Extract the (x, y) coordinate from the center of the cell holding the provided text.  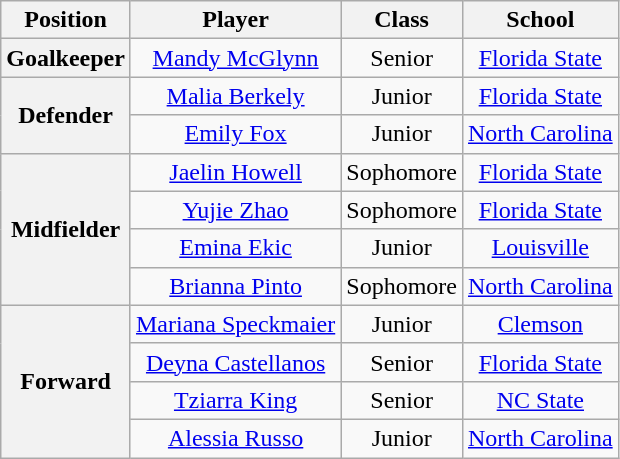
Jaelin Howell (235, 172)
Yujie Zhao (235, 210)
NC State (540, 400)
Mandy McGlynn (235, 58)
Deyna Castellanos (235, 362)
Malia Berkely (235, 96)
School (540, 20)
Clemson (540, 324)
Emina Ekic (235, 248)
Class (402, 20)
Goalkeeper (66, 58)
Louisville (540, 248)
Tziarra King (235, 400)
Mariana Speckmaier (235, 324)
Emily Fox (235, 134)
Forward (66, 381)
Alessia Russo (235, 438)
Position (66, 20)
Player (235, 20)
Brianna Pinto (235, 286)
Defender (66, 115)
Midfielder (66, 229)
